For the text-containing cell, return its midpoint in (x, y) coordinate format. 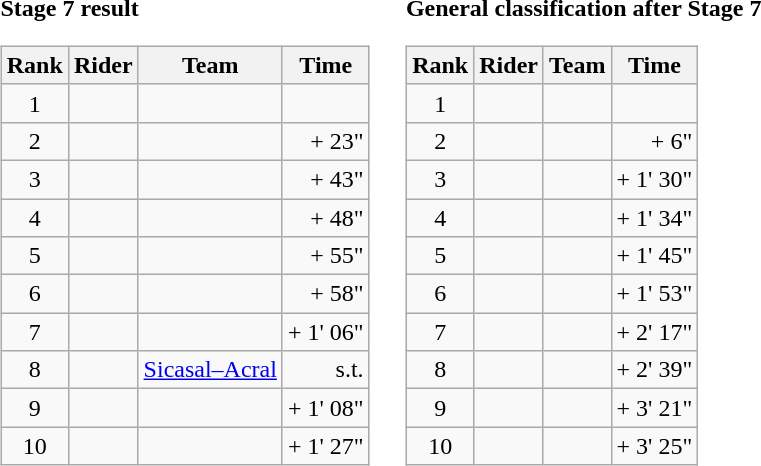
+ 3' 25" (654, 446)
+ 6" (654, 141)
+ 1' 45" (654, 256)
+ 48" (326, 217)
+ 43" (326, 179)
+ 2' 17" (654, 332)
+ 1' 06" (326, 332)
+ 3' 21" (654, 408)
+ 1' 53" (654, 294)
+ 2' 39" (654, 370)
+ 1' 08" (326, 408)
s.t. (326, 370)
Sicasal–Acral (210, 370)
+ 23" (326, 141)
+ 1' 34" (654, 217)
+ 1' 27" (326, 446)
+ 55" (326, 256)
+ 58" (326, 294)
+ 1' 30" (654, 179)
